Capture the cell that displays the provided text and extract its (X, Y) central coordinate. 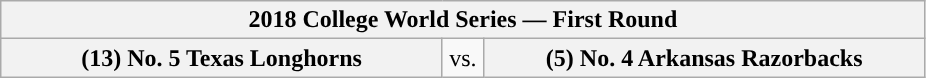
(13) No. 5 Texas Longhorns (222, 58)
2018 College World Series — First Round (463, 20)
(5) No. 4 Arkansas Razorbacks (704, 58)
vs. (462, 58)
